Scan for the cell matching the given text and deliver its [x, y] coordinate at center. 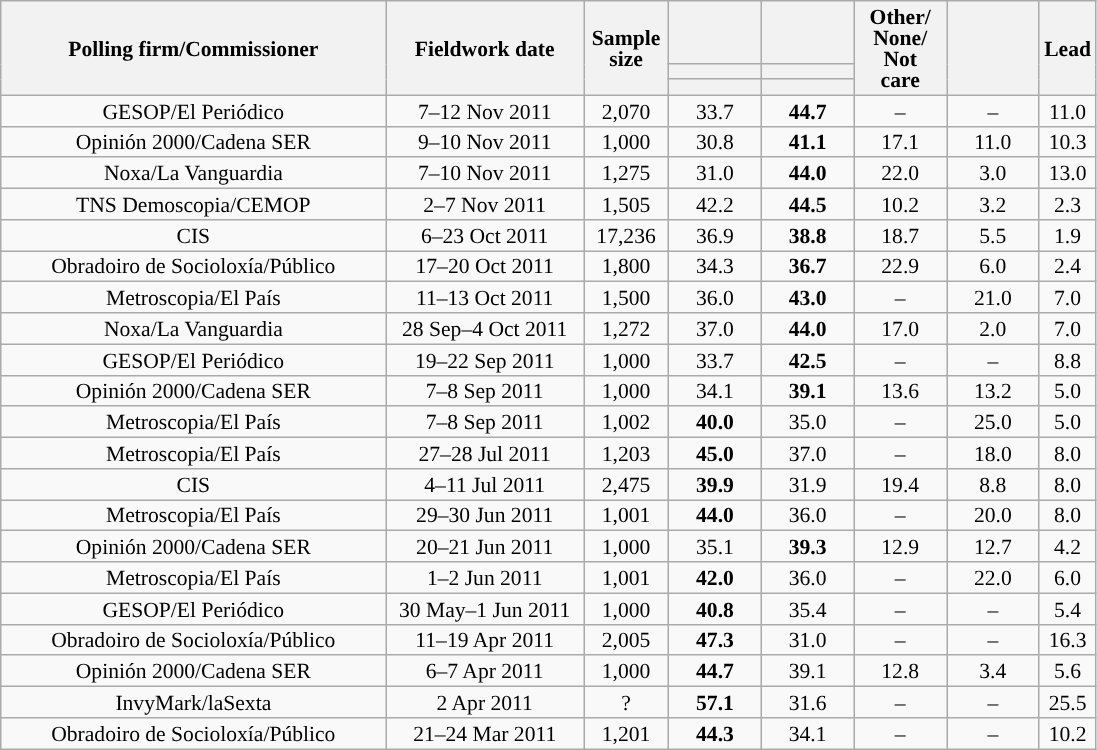
19.4 [900, 484]
13.0 [1068, 174]
Lead [1068, 48]
17,236 [626, 236]
40.8 [716, 608]
21–24 Mar 2011 [485, 734]
2.3 [1068, 204]
29–30 Jun 2011 [485, 516]
2,005 [626, 640]
1,002 [626, 422]
13.2 [992, 390]
25.5 [1068, 702]
InvyMark/laSexta [194, 702]
42.5 [808, 360]
12.9 [900, 546]
1,203 [626, 454]
1,505 [626, 204]
39.3 [808, 546]
2,475 [626, 484]
5.4 [1068, 608]
22.9 [900, 266]
1.9 [1068, 236]
57.1 [716, 702]
40.0 [716, 422]
1,800 [626, 266]
1,272 [626, 328]
18.0 [992, 454]
3.2 [992, 204]
2,070 [626, 110]
Other/None/Notcare [900, 48]
3.0 [992, 174]
7–12 Nov 2011 [485, 110]
42.0 [716, 578]
2.0 [992, 328]
17.0 [900, 328]
35.1 [716, 546]
17–20 Oct 2011 [485, 266]
19–22 Sep 2011 [485, 360]
20–21 Jun 2011 [485, 546]
2 Apr 2011 [485, 702]
39.9 [716, 484]
10.3 [1068, 142]
44.3 [716, 734]
7–10 Nov 2011 [485, 174]
21.0 [992, 298]
2–7 Nov 2011 [485, 204]
11–19 Apr 2011 [485, 640]
6–7 Apr 2011 [485, 672]
5.5 [992, 236]
30.8 [716, 142]
12.7 [992, 546]
47.3 [716, 640]
4–11 Jul 2011 [485, 484]
Sample size [626, 48]
1,275 [626, 174]
36.7 [808, 266]
TNS Demoscopia/CEMOP [194, 204]
3.4 [992, 672]
17.1 [900, 142]
9–10 Nov 2011 [485, 142]
Fieldwork date [485, 48]
1,500 [626, 298]
36.9 [716, 236]
20.0 [992, 516]
4.2 [1068, 546]
16.3 [1068, 640]
28 Sep–4 Oct 2011 [485, 328]
35.0 [808, 422]
43.0 [808, 298]
41.1 [808, 142]
38.8 [808, 236]
31.9 [808, 484]
5.6 [1068, 672]
44.5 [808, 204]
18.7 [900, 236]
27–28 Jul 2011 [485, 454]
6–23 Oct 2011 [485, 236]
1–2 Jun 2011 [485, 578]
2.4 [1068, 266]
13.6 [900, 390]
12.8 [900, 672]
11–13 Oct 2011 [485, 298]
31.6 [808, 702]
45.0 [716, 454]
30 May–1 Jun 2011 [485, 608]
Polling firm/Commissioner [194, 48]
34.3 [716, 266]
1,201 [626, 734]
25.0 [992, 422]
? [626, 702]
35.4 [808, 608]
42.2 [716, 204]
